Scan for the cell matching the given text and deliver its (X, Y) coordinate at center. 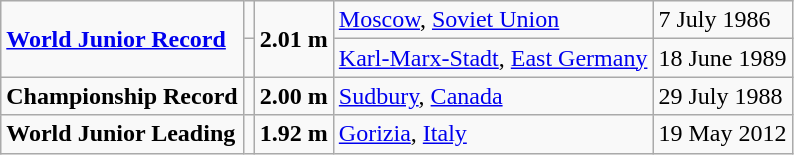
Karl-Marx-Stadt, East Germany (493, 58)
7 July 1986 (722, 20)
Gorizia, Italy (493, 134)
2.00 m (294, 96)
2.01 m (294, 39)
18 June 1989 (722, 58)
Championship Record (122, 96)
Sudbury, Canada (493, 96)
29 July 1988 (722, 96)
Moscow, Soviet Union (493, 20)
19 May 2012 (722, 134)
World Junior Record (122, 39)
1.92 m (294, 134)
World Junior Leading (122, 134)
